Provide the (X, Y) coordinate of the cell's center where the given text is located.  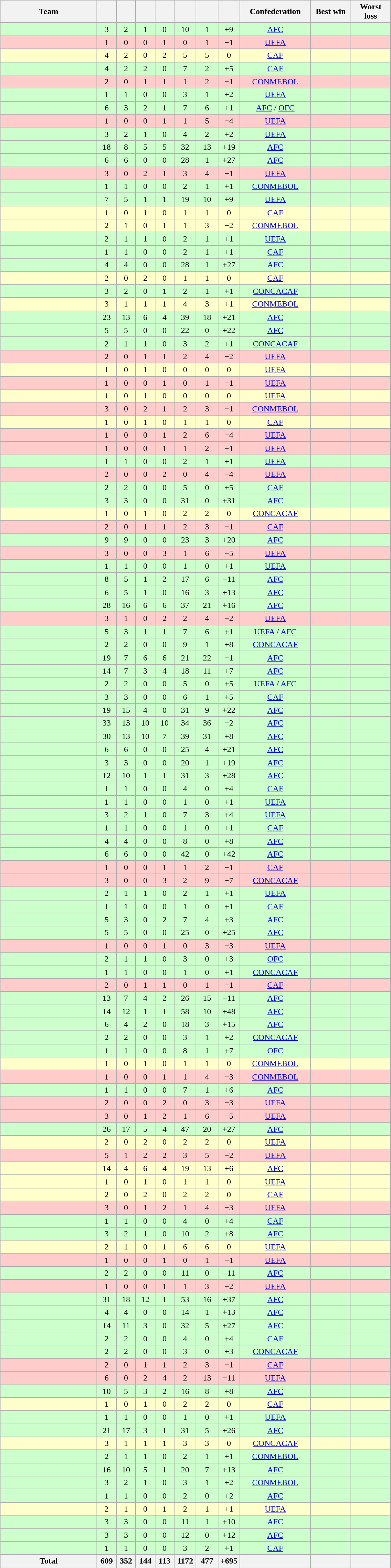
+42 (229, 854)
+25 (229, 933)
+16 (229, 605)
477 (207, 1561)
144 (145, 1561)
+48 (229, 1011)
58 (185, 1011)
352 (126, 1561)
+695 (229, 1561)
36 (207, 723)
30 (107, 736)
+37 (229, 1299)
+15 (229, 1024)
53 (185, 1299)
37 (185, 605)
+26 (229, 1430)
Worst loss (371, 12)
+28 (229, 775)
+12 (229, 1535)
+20 (229, 540)
33 (107, 723)
Total (49, 1561)
113 (165, 1561)
+31 (229, 501)
Team (49, 12)
47 (185, 1129)
34 (185, 723)
+10 (229, 1522)
Confederation (275, 12)
−7 (229, 880)
AFC / OFC (275, 108)
1172 (185, 1561)
Best win (331, 12)
42 (185, 854)
−11 (229, 1378)
609 (107, 1561)
